Locate the cell with the specified text and output its [X, Y] center coordinate. 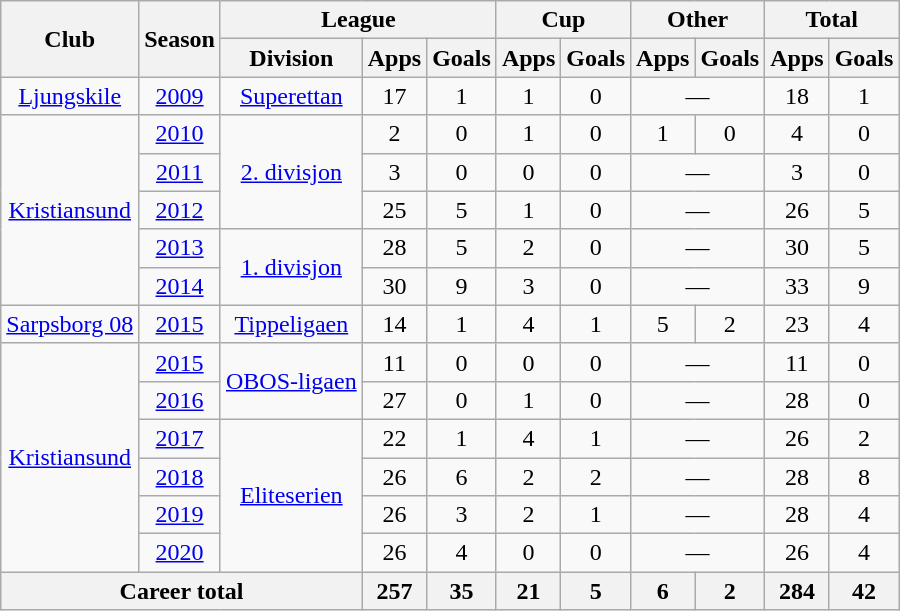
2019 [180, 515]
2. divisjon [291, 172]
1. divisjon [291, 267]
Tippeligaen [291, 324]
14 [394, 324]
42 [864, 591]
2011 [180, 172]
League [358, 20]
17 [394, 96]
2017 [180, 438]
OBOS-ligaen [291, 381]
21 [528, 591]
284 [797, 591]
2016 [180, 400]
Eliteserien [291, 495]
2014 [180, 286]
2012 [180, 210]
Season [180, 39]
Career total [182, 591]
Sarpsborg 08 [70, 324]
8 [864, 477]
27 [394, 400]
Division [291, 58]
35 [462, 591]
Cup [563, 20]
2009 [180, 96]
2013 [180, 248]
22 [394, 438]
Superettan [291, 96]
33 [797, 286]
2010 [180, 134]
Club [70, 39]
2018 [180, 477]
2020 [180, 553]
23 [797, 324]
Ljungskile [70, 96]
25 [394, 210]
257 [394, 591]
18 [797, 96]
Total [832, 20]
Other [698, 20]
